Capture the cell that displays the provided text and extract its (X, Y) central coordinate. 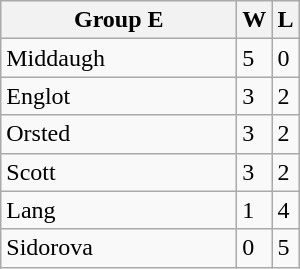
Lang (119, 210)
Sidorova (119, 248)
Englot (119, 96)
4 (286, 210)
Scott (119, 172)
W (254, 20)
Orsted (119, 134)
Middaugh (119, 58)
Group E (119, 20)
L (286, 20)
1 (254, 210)
